Extract the (x, y) coordinate from the center of the cell holding the provided text.  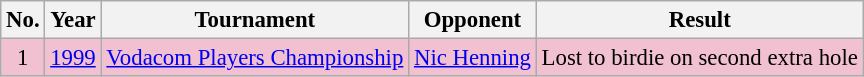
Result (700, 20)
Tournament (255, 20)
Nic Henning (473, 58)
Vodacom Players Championship (255, 58)
Year (73, 20)
1999 (73, 58)
No. (23, 20)
Lost to birdie on second extra hole (700, 58)
1 (23, 58)
Opponent (473, 20)
